Locate the cell with the specified text and output its (x, y) center coordinate. 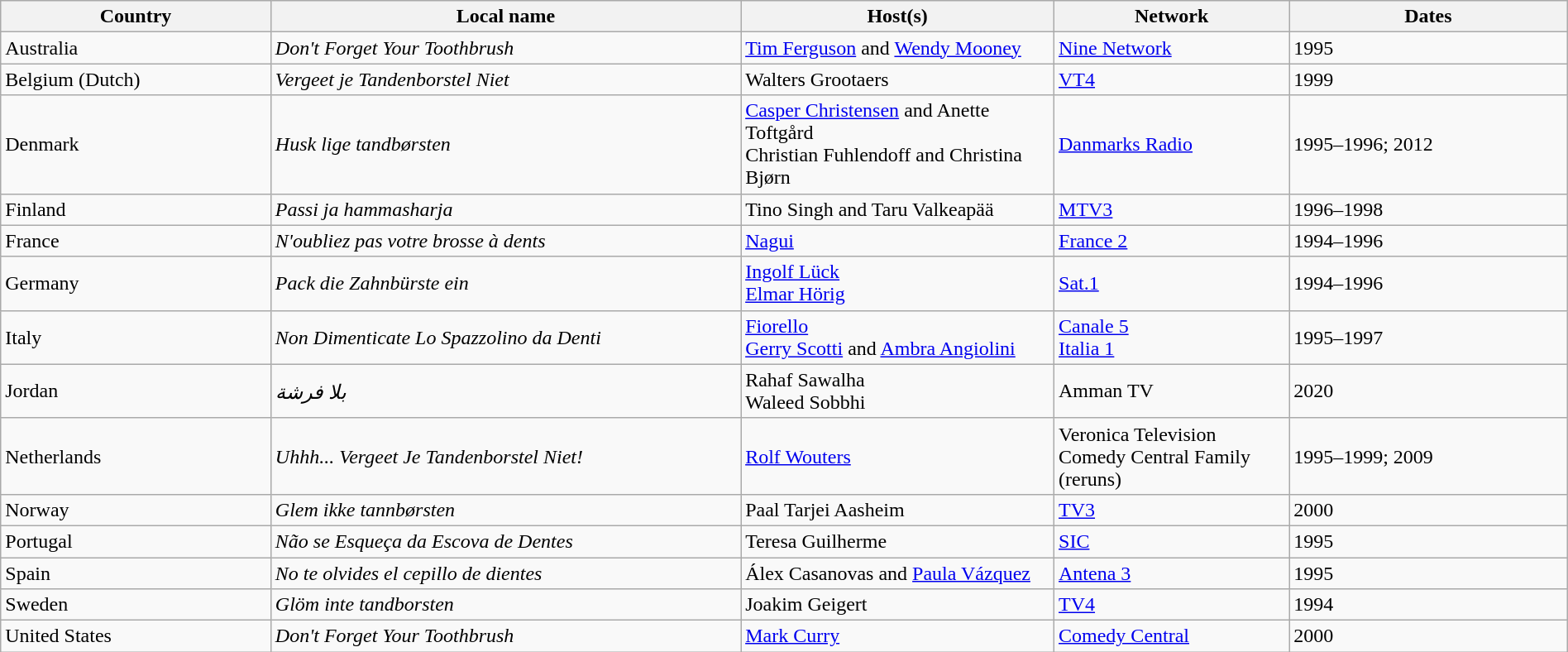
Ingolf LückElmar Hörig (898, 283)
Glöm inte tandborsten (505, 605)
Nagui (898, 241)
MTV3 (1172, 209)
France 2 (1172, 241)
1995–1996; 2012 (1429, 144)
Teresa Guilherme (898, 541)
Local name (505, 17)
Finland (136, 209)
Álex Casanovas and Paula Vázquez (898, 573)
Canale 5Italia 1 (1172, 338)
Norway (136, 510)
Host(s) (898, 17)
Sat.1 (1172, 283)
Portugal (136, 541)
Casper Christensen and Anette ToftgårdChristian Fuhlendoff and Christina Bjørn (898, 144)
Australia (136, 48)
Denmark (136, 144)
Walters Grootaers (898, 79)
1995–1999; 2009 (1429, 456)
FiorelloGerry Scotti and Ambra Angiolini (898, 338)
1999 (1429, 79)
Husk lige tandbørsten (505, 144)
Comedy Central (1172, 636)
Tim Ferguson and Wendy Mooney (898, 48)
TV3 (1172, 510)
SIC (1172, 541)
Antena 3 (1172, 573)
France (136, 241)
Passi ja hammasharja (505, 209)
Joakim Geigert (898, 605)
Sweden (136, 605)
Rolf Wouters (898, 456)
1994 (1429, 605)
Network (1172, 17)
Glem ikke tannbørsten (505, 510)
Country (136, 17)
No te olvides el cepillo de dientes (505, 573)
Italy (136, 338)
Danmarks Radio (1172, 144)
1995–1997 (1429, 338)
Netherlands (136, 456)
VT4 (1172, 79)
N'oubliez pas votre brosse à dents (505, 241)
TV4 (1172, 605)
بلا فرشة (505, 391)
Nine Network (1172, 48)
Amman TV (1172, 391)
Rahaf SawalhaWaleed Sobbhi (898, 391)
Uhhh... Vergeet Je Tandenborstel Niet! (505, 456)
Belgium (Dutch) (136, 79)
1996–1998 (1429, 209)
Veronica TelevisionComedy Central Family (reruns) (1172, 456)
Spain (136, 573)
Vergeet je Tandenborstel Niet (505, 79)
Não se Esqueça da Escova de Dentes (505, 541)
Mark Curry (898, 636)
Tino Singh and Taru Valkeapää (898, 209)
Paal Tarjei Aasheim (898, 510)
Pack die Zahnbürste ein (505, 283)
Dates (1429, 17)
United States (136, 636)
Non Dimenticate Lo Spazzolino da Denti (505, 338)
Germany (136, 283)
2020 (1429, 391)
Jordan (136, 391)
